For the text-containing cell, return its midpoint in [X, Y] coordinate format. 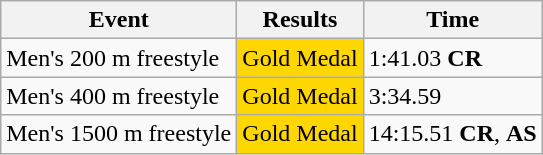
1:41.03 CR [452, 58]
3:34.59 [452, 96]
Results [300, 20]
Event [119, 20]
Men's 400 m freestyle [119, 96]
Time [452, 20]
14:15.51 CR, AS [452, 134]
Men's 200 m freestyle [119, 58]
Men's 1500 m freestyle [119, 134]
